Search for the cell housing the specified text and yield its [X, Y] center coordinate. 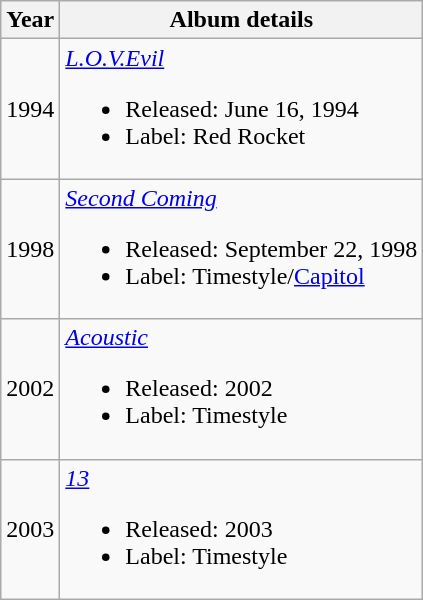
2003 [30, 529]
Year [30, 20]
1998 [30, 249]
13Released: 2003Label: Timestyle [242, 529]
AcousticReleased: 2002Label: Timestyle [242, 389]
Second ComingReleased: September 22, 1998Label: Timestyle/Capitol [242, 249]
2002 [30, 389]
L.O.V.EvilReleased: June 16, 1994Label: Red Rocket [242, 109]
Album details [242, 20]
1994 [30, 109]
